Find where the given text appears and provide that cell's center as (x, y) coordinate. 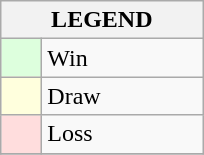
LEGEND (102, 20)
Win (122, 58)
Loss (122, 134)
Draw (122, 96)
